Find where the given text appears and provide that cell's center as (X, Y) coordinate. 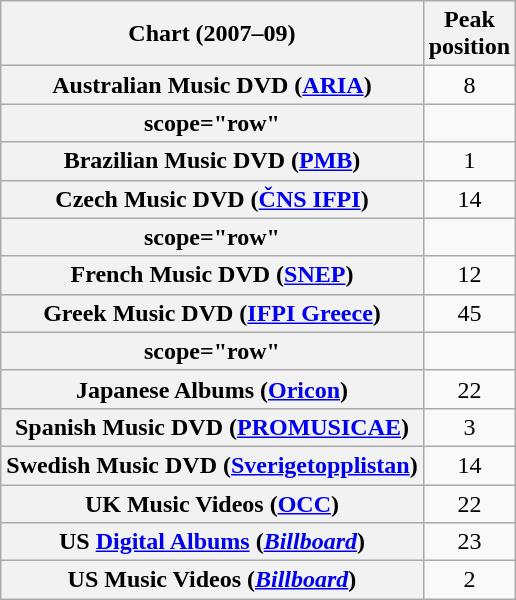
12 (469, 275)
45 (469, 313)
French Music DVD (SNEP) (212, 275)
Brazilian Music DVD (PMB) (212, 161)
Australian Music DVD (ARIA) (212, 85)
US Digital Albums (Billboard) (212, 542)
Chart (2007–09) (212, 34)
1 (469, 161)
3 (469, 427)
UK Music Videos (OCC) (212, 503)
Japanese Albums (Oricon) (212, 389)
US Music Videos (Billboard) (212, 580)
23 (469, 542)
2 (469, 580)
Peakposition (469, 34)
Spanish Music DVD (PROMUSICAE) (212, 427)
Greek Music DVD (IFPI Greece) (212, 313)
Czech Music DVD (ČNS IFPI) (212, 199)
Swedish Music DVD (Sverigetopplistan) (212, 465)
8 (469, 85)
